Provide the [x, y] coordinate of the cell's center where the given text is located.  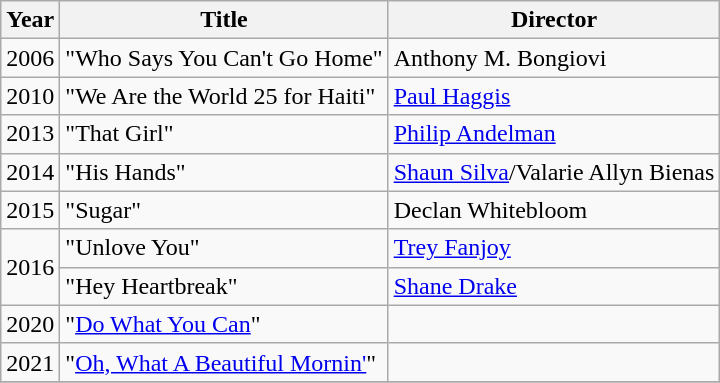
"That Girl" [224, 134]
"Sugar" [224, 210]
2014 [30, 172]
Shane Drake [554, 286]
2006 [30, 58]
2016 [30, 267]
Anthony M. Bongiovi [554, 58]
2020 [30, 324]
2021 [30, 362]
2010 [30, 96]
"We Are the World 25 for Haiti" [224, 96]
Year [30, 20]
"His Hands" [224, 172]
"Oh, What A Beautiful Mornin'" [224, 362]
"Do What You Can" [224, 324]
"Unlove You" [224, 248]
Shaun Silva/Valarie Allyn Bienas [554, 172]
Declan Whitebloom [554, 210]
Philip Andelman [554, 134]
Director [554, 20]
2013 [30, 134]
2015 [30, 210]
"Hey Heartbreak" [224, 286]
Title [224, 20]
Trey Fanjoy [554, 248]
Paul Haggis [554, 96]
"Who Says You Can't Go Home" [224, 58]
